Return (X, Y) of the center of cell containing provided text 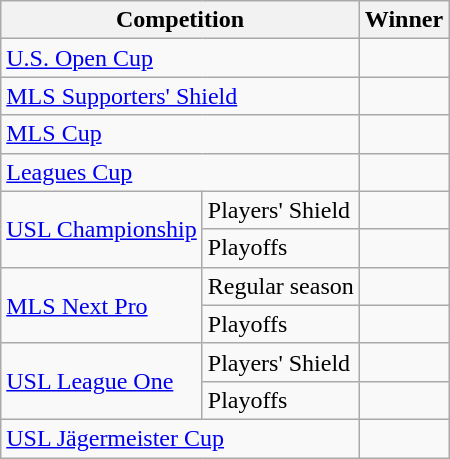
Regular season (280, 286)
U.S. Open Cup (180, 58)
Competition (180, 20)
USL League One (102, 381)
MLS Cup (180, 134)
USL Jägermeister Cup (180, 438)
Winner (404, 20)
USL Championship (102, 229)
MLS Next Pro (102, 305)
MLS Supporters' Shield (180, 96)
Leagues Cup (180, 172)
